Return [X, Y] of the center of cell containing provided text 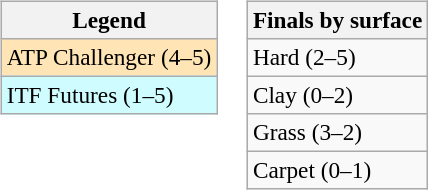
Finals by surface [337, 20]
Clay (0–2) [337, 95]
Hard (2–5) [337, 57]
ITF Futures (1–5) [108, 95]
Carpet (0–1) [337, 171]
Legend [108, 20]
ATP Challenger (4–5) [108, 57]
Grass (3–2) [337, 133]
